Return [x, y] of the center of cell containing provided text 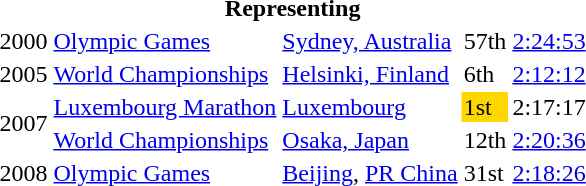
Helsinki, Finland [370, 74]
57th [485, 41]
Luxembourg [370, 107]
Olympic Games [165, 41]
1st [485, 107]
12th [485, 140]
Osaka, Japan [370, 140]
6th [485, 74]
Luxembourg Marathon [165, 107]
Sydney, Australia [370, 41]
